Return the (x, y) coordinate for the center point of the cell that contains the specified text.  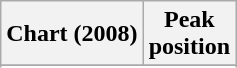
Peakposition (189, 34)
Chart (2008) (72, 34)
